Return the (X, Y) coordinate for the center point of the cell that contains the specified text.  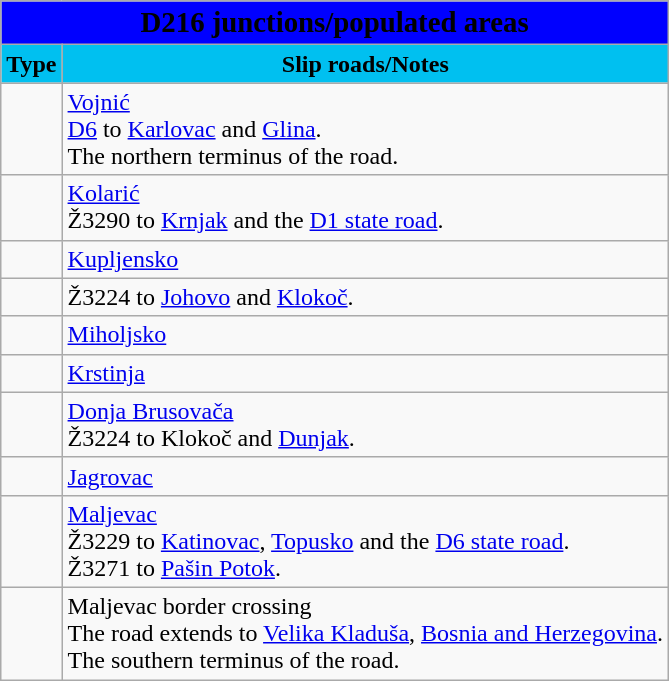
Donja BrusovačaŽ3224 to Klokoč and Dunjak. (365, 424)
Maljevac border crossingThe road extends to Velika Kladuša, Bosnia and Herzegovina.The southern terminus of the road. (365, 633)
Slip roads/Notes (365, 64)
Kupljensko (365, 259)
MaljevacŽ3229 to Katinovac, Topusko and the D6 state road.Ž3271 to Pašin Potok. (365, 541)
KolarićŽ3290 to Krnjak and the D1 state road. (365, 208)
Vojnić D6 to Karlovac and Glina.The northern terminus of the road. (365, 129)
Type (32, 64)
D216 junctions/populated areas (335, 23)
Jagrovac (365, 476)
Miholjsko (365, 335)
Ž3224 to Johovo and Klokoč. (365, 297)
Krstinja (365, 373)
